For the text-containing cell, return its midpoint in (X, Y) coordinate format. 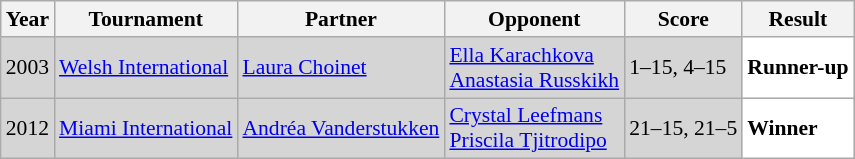
Miami International (146, 128)
Runner-up (798, 68)
Score (683, 19)
Year (28, 19)
2003 (28, 68)
Laura Choinet (340, 68)
21–15, 21–5 (683, 128)
Andréa Vanderstukken (340, 128)
Result (798, 19)
Ella Karachkova Anastasia Russkikh (534, 68)
Opponent (534, 19)
2012 (28, 128)
Welsh International (146, 68)
Tournament (146, 19)
Crystal Leefmans Priscila Tjitrodipo (534, 128)
1–15, 4–15 (683, 68)
Winner (798, 128)
Partner (340, 19)
